Provide the (X, Y) coordinate of the cell's center where the given text is located.  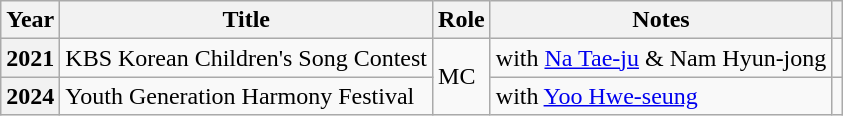
Youth Generation Harmony Festival (246, 96)
2021 (30, 58)
Notes (661, 20)
Role (462, 20)
with Yoo Hwe-seung (661, 96)
2024 (30, 96)
Year (30, 20)
Title (246, 20)
MC (462, 77)
with Na Tae-ju & Nam Hyun-jong (661, 58)
KBS Korean Children's Song Contest (246, 58)
